Provide the [X, Y] coordinate of the cell's center where the given text is located.  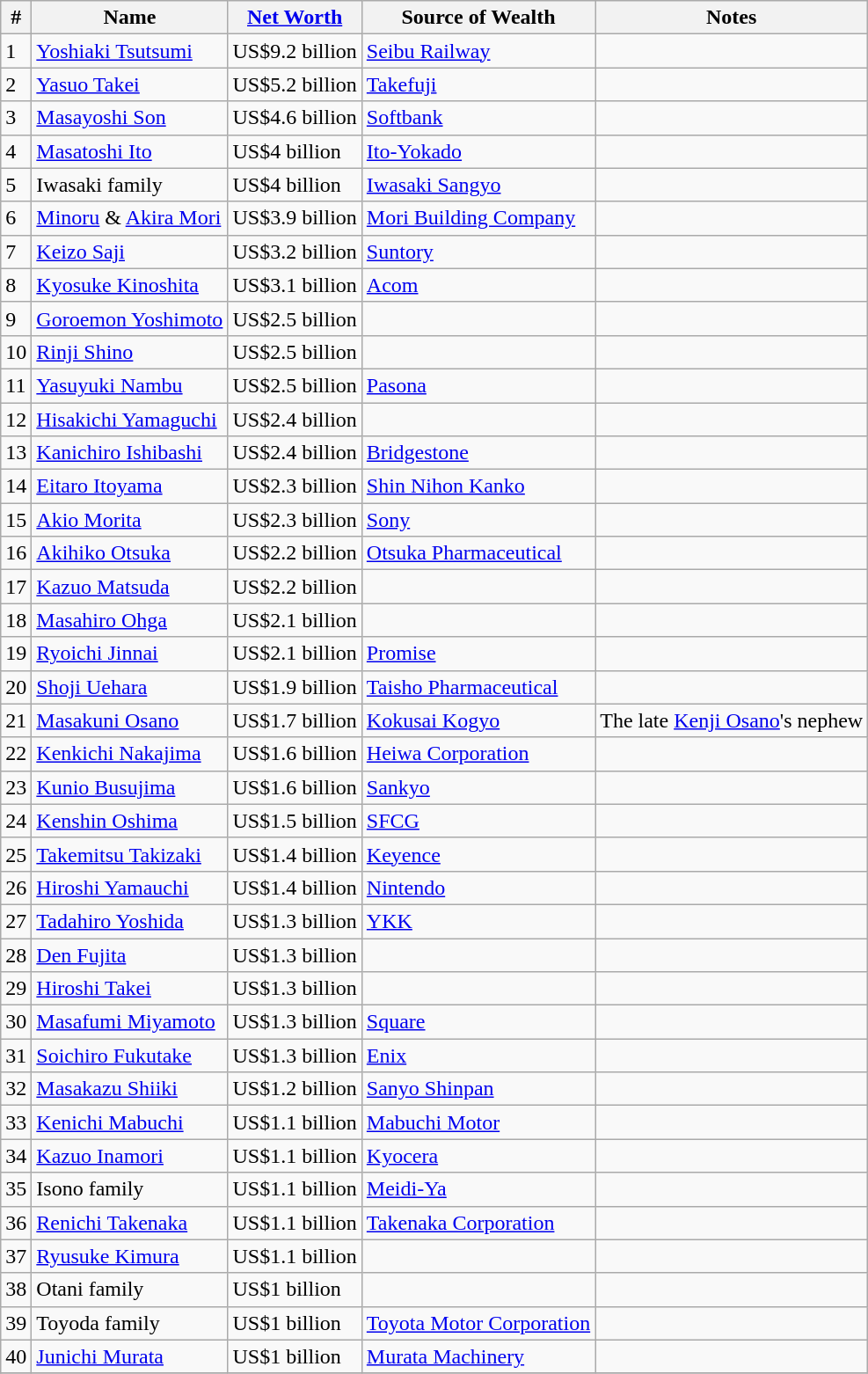
Rinji Shino [130, 352]
40 [16, 1356]
Keyence [478, 854]
Hiroshi Takei [130, 989]
Yoshiaki Tsutsumi [130, 51]
28 [16, 954]
Goroemon Yoshimoto [130, 318]
Akio Morita [130, 520]
20 [16, 687]
Mori Building Company [478, 218]
38 [16, 1290]
Otani family [130, 1290]
Iwasaki Sangyo [478, 185]
Masakazu Shiiki [130, 1089]
36 [16, 1223]
Masafumi Miyamoto [130, 1022]
Kyosuke Kinoshita [130, 285]
18 [16, 620]
39 [16, 1323]
US$1.2 billion [295, 1089]
9 [16, 318]
13 [16, 453]
Enix [478, 1056]
Source of Wealth [478, 18]
Nintendo [478, 888]
11 [16, 385]
Masayoshi Son [130, 118]
33 [16, 1122]
Acom [478, 285]
Softbank [478, 118]
Den Fujita [130, 954]
12 [16, 420]
19 [16, 654]
Takemitsu Takizaki [130, 854]
Sanyo Shinpan [478, 1089]
Kenshin Oshima [130, 821]
Sankyo [478, 787]
Pasona [478, 385]
30 [16, 1022]
YKK [478, 921]
# [16, 18]
Suntory [478, 252]
Kenichi Mabuchi [130, 1122]
27 [16, 921]
US$9.2 billion [295, 51]
Net Worth [295, 18]
US$1.7 billion [295, 720]
Hisakichi Yamaguchi [130, 420]
29 [16, 989]
Akihiko Otsuka [130, 553]
Masahiro Ohga [130, 620]
Promise [478, 654]
7 [16, 252]
Shin Nihon Kanko [478, 486]
Ito-Yokado [478, 151]
Iwasaki family [130, 185]
The late Kenji Osano's nephew [732, 720]
Otsuka Pharmaceutical [478, 553]
1 [16, 51]
22 [16, 754]
US$5.2 billion [295, 84]
35 [16, 1189]
Eitaro Itoyama [130, 486]
31 [16, 1056]
Ryusuke Kimura [130, 1256]
Taisho Pharmaceutical [478, 687]
Mabuchi Motor [478, 1122]
Kokusai Kogyo [478, 720]
Kazuo Matsuda [130, 587]
Heiwa Corporation [478, 754]
Murata Machinery [478, 1356]
Name [130, 18]
Isono family [130, 1189]
25 [16, 854]
26 [16, 888]
Soichiro Fukutake [130, 1056]
SFCG [478, 821]
24 [16, 821]
Kazuo Inamori [130, 1156]
Masatoshi Ito [130, 151]
US$3.9 billion [295, 218]
Ryoichi Jinnai [130, 654]
Toyota Motor Corporation [478, 1323]
US$3.1 billion [295, 285]
17 [16, 587]
32 [16, 1089]
21 [16, 720]
Yasuo Takei [130, 84]
Sony [478, 520]
US$1.9 billion [295, 687]
Kyocera [478, 1156]
Notes [732, 18]
15 [16, 520]
Shoji Uehara [130, 687]
Takefuji [478, 84]
37 [16, 1256]
3 [16, 118]
US$1.5 billion [295, 821]
Seibu Railway [478, 51]
Kenkichi Nakajima [130, 754]
Square [478, 1022]
Renichi Takenaka [130, 1223]
14 [16, 486]
US$4.6 billion [295, 118]
Tadahiro Yoshida [130, 921]
Masakuni Osano [130, 720]
16 [16, 553]
6 [16, 218]
8 [16, 285]
Meidi-Ya [478, 1189]
4 [16, 151]
5 [16, 185]
2 [16, 84]
US$3.2 billion [295, 252]
Takenaka Corporation [478, 1223]
34 [16, 1156]
Kanichiro Ishibashi [130, 453]
Yasuyuki Nambu [130, 385]
Hiroshi Yamauchi [130, 888]
Keizo Saji [130, 252]
10 [16, 352]
Kunio Busujima [130, 787]
Junichi Murata [130, 1356]
Bridgestone [478, 453]
Minoru & Akira Mori [130, 218]
23 [16, 787]
Toyoda family [130, 1323]
